For the text-containing cell, return its midpoint in (x, y) coordinate format. 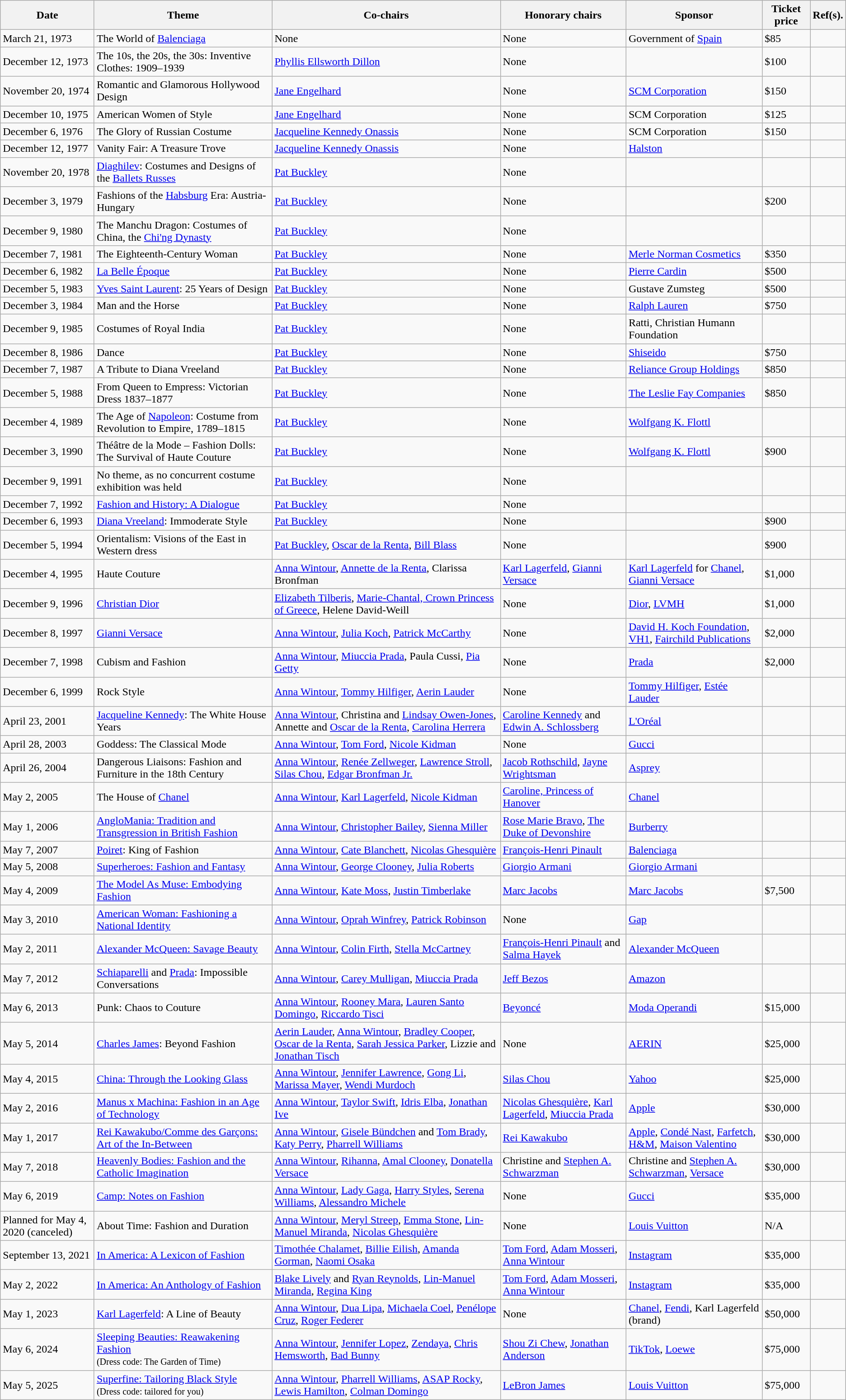
Superfine: Tailoring Black Style(Dress code: tailored for you) (183, 1385)
May 5, 2025 (47, 1385)
Christine and Stephen A. Schwarzman, Versace (694, 1167)
May 2, 2016 (47, 1108)
Chanel (694, 797)
Diana Vreeland: Immoderate Style (183, 521)
Timothée Chalamet, Billie Eilish, Amanda Gorman, Naomi Osaka (386, 1255)
December 8, 1997 (47, 632)
Caroline, Princess of Hanover (563, 797)
La Belle Époque (183, 271)
American Women of Style (183, 114)
April 23, 2001 (47, 721)
Burberry (694, 827)
TikTok, Loewe (694, 1349)
A Tribute to Diana Vreeland (183, 370)
Anna Wintour, Jennifer Lawrence, Gong Li, Marissa Mayer, Wendi Murdoch (386, 1079)
December 4, 1989 (47, 422)
Shiseido (694, 352)
L'Oréal (694, 721)
American Woman: Fashioning a National Identity (183, 920)
Charles James: Beyond Fashion (183, 1043)
Karl Lagerfeld: A Line of Beauty (183, 1314)
N/A (786, 1226)
Punk: Chaos to Couture (183, 1007)
December 6, 1976 (47, 131)
Poiret: King of Fashion (183, 850)
Christian Dior (183, 604)
Costumes of Royal India (183, 329)
May 6, 2024 (47, 1349)
$85 (786, 38)
Honorary chairs (563, 15)
Sponsor (694, 15)
Manus x Machina: Fashion in an Age of Technology (183, 1108)
May 4, 2009 (47, 890)
Anna Wintour, Pharrell Williams, ASAP Rocky, Lewis Hamilton, Colman Domingo (386, 1385)
Blake Lively and Ryan Reynolds, Lin-Manuel Miranda, Regina King (386, 1285)
Haute Couture (183, 574)
Date (47, 15)
The Glory of Russian Costume (183, 131)
December 12, 1977 (47, 149)
Rose Marie Bravo, The Duke of Devonshire (563, 827)
Anna Wintour, Julia Koch, Patrick McCarthy (386, 632)
Tommy Hilfiger, Estée Lauder (694, 691)
Gianni Versace (183, 632)
Gap (694, 920)
Karl Lagerfeld for Chanel, Gianni Versace (694, 574)
December 7, 1981 (47, 254)
May 7, 2007 (47, 850)
December 9, 1980 (47, 230)
Anna Wintour, Christina and Lindsay Owen-Jones, Annette and Oscar de la Renta, Carolina Herrera (386, 721)
Planned for May 4, 2020 (canceled) (47, 1226)
April 26, 2004 (47, 768)
In America: A Lexicon of Fashion (183, 1255)
Reliance Group Holdings (694, 370)
Apple, Condé Nast, Farfetch, H&M, Maison Valentino (694, 1138)
Anna Wintour, Miuccia Prada, Paula Cussi, Pia Getty (386, 662)
Anna Wintour, Taylor Swift, Idris Elba, Jonathan Ive (386, 1108)
December 7, 1987 (47, 370)
Orientalism: Visions of the East in Western dress (183, 545)
Fashion and History: A Dialogue (183, 504)
December 9, 1985 (47, 329)
The Age of Napoleon: Costume from Revolution to Empire, 1789–1815 (183, 422)
Heavenly Bodies: Fashion and the Catholic Imagination (183, 1167)
May 2, 2022 (47, 1285)
Karl Lagerfeld, Gianni Versace (563, 574)
May 1, 2023 (47, 1314)
The World of Balenciaga (183, 38)
$200 (786, 201)
Pat Buckley, Oscar de la Renta, Bill Blass (386, 545)
Beyoncé (563, 1007)
$350 (786, 254)
$15,000 (786, 1007)
December 5, 1994 (47, 545)
Jeff Bezos (563, 979)
$100 (786, 61)
Ratti, Christian Humann Foundation (694, 329)
May 2, 2011 (47, 949)
December 9, 1996 (47, 604)
Prada (694, 662)
Chanel, Fendi, Karl Lagerfeld (brand) (694, 1314)
François-Henri Pinault and Salma Hayek (563, 949)
April 28, 2003 (47, 744)
Anna Wintour, Rihanna, Amal Clooney, Donatella Versace (386, 1167)
December 7, 1998 (47, 662)
David H. Koch Foundation, VH1, Fairchild Publications (694, 632)
December 5, 1983 (47, 289)
December 6, 1982 (47, 271)
Camp: Notes on Fashion (183, 1196)
Moda Operandi (694, 1007)
May 6, 2013 (47, 1007)
Anna Wintour, Meryl Streep, Emma Stone, Lin-Manuel Miranda, Nicolas Ghesquière (386, 1226)
$125 (786, 114)
Jacob Rothschild, Jayne Wrightsman (563, 768)
Amazon (694, 979)
May 1, 2017 (47, 1138)
Theme (183, 15)
December 8, 1986 (47, 352)
May 7, 2012 (47, 979)
December 6, 1993 (47, 521)
No theme, as no concurrent costume exhibition was held (183, 481)
March 21, 1973 (47, 38)
Christine and Stephen A. Schwarzman (563, 1167)
Alexander McQueen: Savage Beauty (183, 949)
Rock Style (183, 691)
Anna Wintour, Kate Moss, Justin Timberlake (386, 890)
Rei Kawakubo (563, 1138)
Anna Wintour, Rooney Mara, Lauren Santo Domingo, Riccardo Tisci (386, 1007)
Anna Wintour, Annette de la Renta, Clarissa Bronfman (386, 574)
Gustave Zumsteg (694, 289)
The Manchu Dragon: Costumes of China, the Chi'ng Dynasty (183, 230)
December 12, 1973 (47, 61)
Nicolas Ghesquière, Karl Lagerfeld, Miuccia Prada (563, 1108)
Anna Wintour, Lady Gaga, Harry Styles, Serena Williams, Alessandro Michele (386, 1196)
Asprey (694, 768)
Phyllis Ellsworth Dillon (386, 61)
Apple (694, 1108)
Sleeping Beauties: Reawakening Fashion(Dress code: The Garden of Time) (183, 1349)
Shou Zi Chew, Jonathan Anderson (563, 1349)
AERIN (694, 1043)
AngloMania: Tradition and Transgression in British Fashion (183, 827)
May 4, 2015 (47, 1079)
François-Henri Pinault (563, 850)
Alexander McQueen (694, 949)
November 20, 1978 (47, 172)
Co-chairs (386, 15)
The 10s, the 20s, the 30s: Inventive Clothes: 1909–1939 (183, 61)
The House of Chanel (183, 797)
May 5, 2008 (47, 867)
Ref(s). (828, 15)
Romantic and Glamorous Hollywood Design (183, 91)
May 6, 2019 (47, 1196)
Dior, LVMH (694, 604)
May 2, 2005 (47, 797)
The Leslie Fay Companies (694, 393)
May 5, 2014 (47, 1043)
$7,500 (786, 890)
May 1, 2006 (47, 827)
Anna Wintour, Tom Ford, Nicole Kidman (386, 744)
Jacqueline Kennedy: The White House Years (183, 721)
China: Through the Looking Glass (183, 1079)
Fashions of the Habsburg Era: Austria-Hungary (183, 201)
December 4, 1995 (47, 574)
November 20, 1974 (47, 91)
Goddess: The Classical Mode (183, 744)
From Queen to Empress: Victorian Dress 1837–1877 (183, 393)
Balenciaga (694, 850)
Superheroes: Fashion and Fantasy (183, 867)
December 3, 1979 (47, 201)
Caroline Kennedy and Edwin A. Schlossberg (563, 721)
Government of Spain (694, 38)
September 13, 2021 (47, 1255)
Man and the Horse (183, 306)
Yahoo (694, 1079)
Yves Saint Laurent: 25 Years of Design (183, 289)
Silas Chou (563, 1079)
December 7, 1992 (47, 504)
Elizabeth Tilberis, Marie-Chantal, Crown Princess of Greece, Helene David-Weill (386, 604)
Aerin Lauder, Anna Wintour, Bradley Cooper, Oscar de la Renta, Sarah Jessica Parker, Lizzie and Jonathan Tisch (386, 1043)
Dance (183, 352)
The Eighteenth-Century Woman (183, 254)
Schiaparelli and Prada: Impossible Conversations (183, 979)
Anna Wintour, Carey Mulligan, Miuccia Prada (386, 979)
Anna Wintour, Tommy Hilfiger, Aerin Lauder (386, 691)
Vanity Fair: A Treasure Trove (183, 149)
Anna Wintour, Christopher Bailey, Sienna Miller (386, 827)
Anna Wintour, Jennifer Lopez, Zendaya, Chris Hemsworth, Bad Bunny (386, 1349)
In America: An Anthology of Fashion (183, 1285)
Ralph Lauren (694, 306)
Cubism and Fashion (183, 662)
Ticket price (786, 15)
Anna Wintour, Karl Lagerfeld, Nicole Kidman (386, 797)
Pierre Cardin (694, 271)
December 10, 1975 (47, 114)
December 5, 1988 (47, 393)
Anna Wintour, Oprah Winfrey, Patrick Robinson (386, 920)
The Model As Muse: Embodying Fashion (183, 890)
Théâtre de la Mode – Fashion Dolls: The Survival of Haute Couture (183, 452)
Anna Wintour, Dua Lipa, Michaela Coel, Penélope Cruz, Roger Federer (386, 1314)
Anna Wintour, George Clooney, Julia Roberts (386, 867)
Anna Wintour, Renée Zellweger, Lawrence Stroll, Silas Chou, Edgar Bronfman Jr. (386, 768)
Halston (694, 149)
December 3, 1984 (47, 306)
Diaghilev: Costumes and Designs of the Ballets Russes (183, 172)
Anna Wintour, Gisele Bündchen and Tom Brady, Katy Perry, Pharrell Williams (386, 1138)
December 6, 1999 (47, 691)
About Time: Fashion and Duration (183, 1226)
Anna Wintour, Colin Firth, Stella McCartney (386, 949)
Anna Wintour, Cate Blanchett, Nicolas Ghesquière (386, 850)
Merle Norman Cosmetics (694, 254)
$50,000 (786, 1314)
Dangerous Liaisons: Fashion and Furniture in the 18th Century (183, 768)
May 7, 2018 (47, 1167)
May 3, 2010 (47, 920)
December 3, 1990 (47, 452)
Rei Kawakubo/Comme des Garçons: Art of the In-Between (183, 1138)
LeBron James (563, 1385)
December 9, 1991 (47, 481)
